Detect which cell encompasses the target text, then output its [x, y] center coordinate. 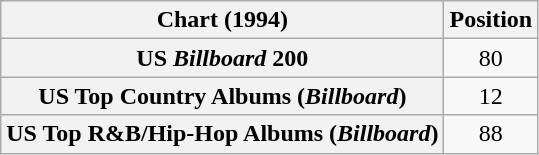
US Top R&B/Hip-Hop Albums (Billboard) [222, 134]
US Billboard 200 [222, 58]
Chart (1994) [222, 20]
80 [491, 58]
88 [491, 134]
US Top Country Albums (Billboard) [222, 96]
12 [491, 96]
Position [491, 20]
